Provide the [x, y] coordinate of the cell's center where the given text is located.  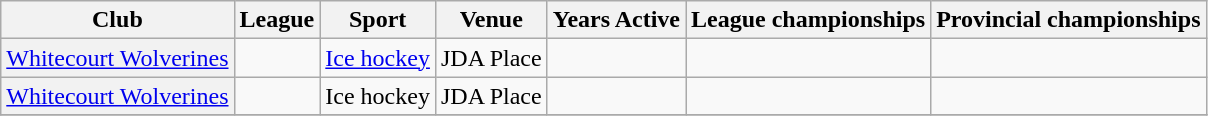
Club [118, 20]
League [277, 20]
Provincial championships [1068, 20]
Years Active [616, 20]
Venue [491, 20]
League championships [808, 20]
Sport [378, 20]
